Pinpoint the cell where the given text exists, returning its (X, Y) midpoint coordinate. 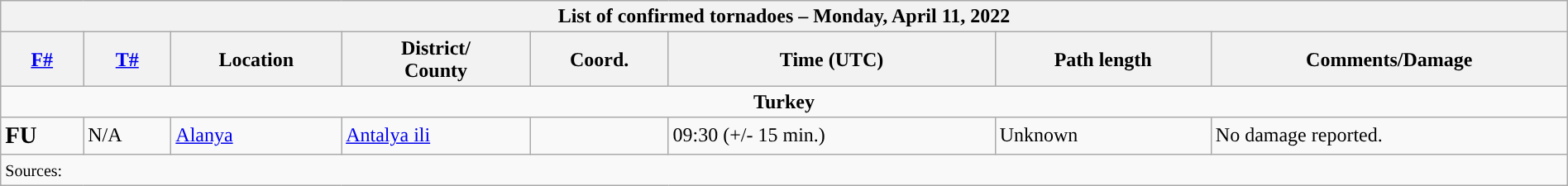
Turkey (784, 102)
No damage reported. (1389, 136)
Unknown (1103, 136)
Antalya ili (437, 136)
District/County (437, 60)
T# (127, 60)
FU (42, 136)
Location (256, 60)
Path length (1103, 60)
09:30 (+/- 15 min.) (832, 136)
Alanya (256, 136)
Time (UTC) (832, 60)
Coord. (599, 60)
List of confirmed tornadoes – Monday, April 11, 2022 (784, 17)
Sources: (784, 169)
F# (42, 60)
Comments/Damage (1389, 60)
N/A (127, 136)
